Extract the [X, Y] coordinate from the center of the cell holding the provided text.  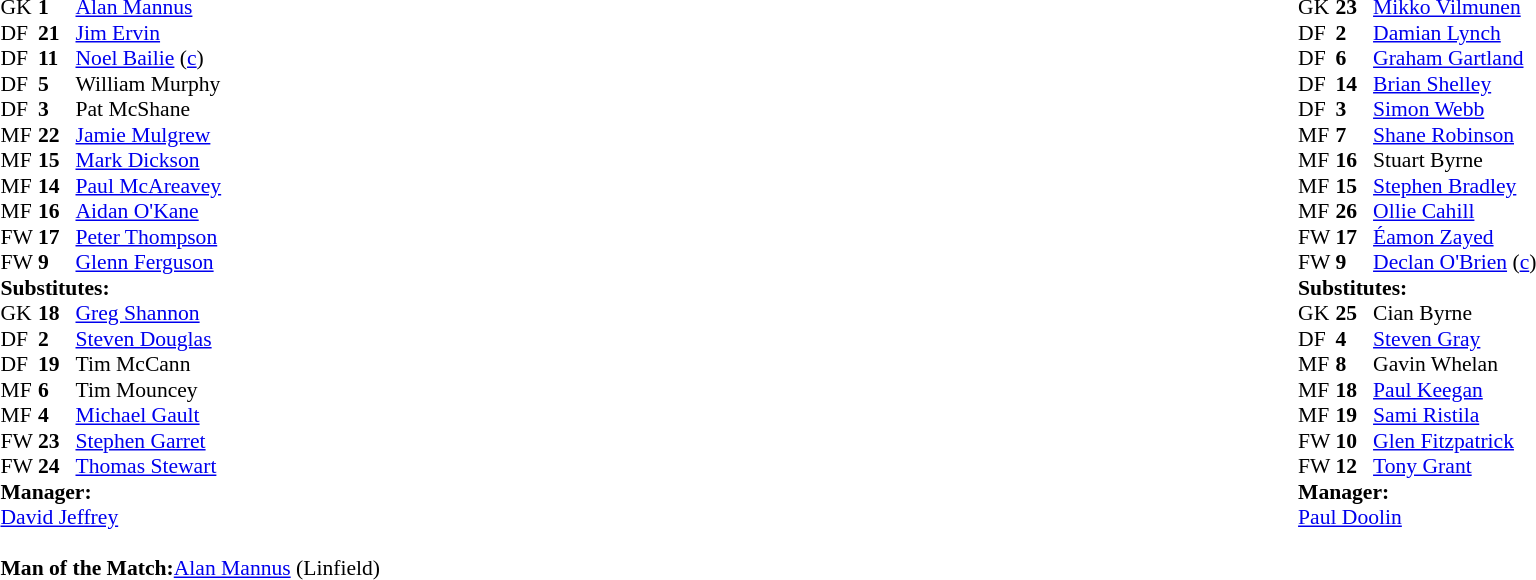
Steven Gray [1454, 339]
William Murphy [228, 84]
11 [57, 59]
12 [1355, 467]
Cian Byrne [1454, 313]
Steven Douglas [228, 339]
Shane Robinson [1454, 135]
24 [57, 467]
Tim McCann [228, 365]
10 [1355, 441]
Declan O'Brien (c) [1454, 263]
Michael Gault [228, 415]
Stuart Byrne [1454, 161]
Gavin Whelan [1454, 365]
Sami Ristila [1454, 415]
Éamon Zayed [1454, 237]
Mark Dickson [228, 161]
Glenn Ferguson [228, 263]
5 [57, 84]
Thomas Stewart [228, 467]
23 [57, 441]
Peter Thompson [228, 237]
7 [1355, 135]
26 [1355, 211]
Greg Shannon [228, 313]
25 [1355, 313]
Jamie Mulgrew [228, 135]
Paul Keegan [1454, 390]
22 [57, 135]
Paul McAreavey [228, 186]
Brian Shelley [1454, 84]
Noel Bailie (c) [228, 59]
Tim Mouncey [228, 390]
8 [1355, 365]
Damian Lynch [1454, 33]
Stephen Garret [228, 441]
Stephen Bradley [1454, 186]
21 [57, 33]
Paul Doolin [1417, 517]
Aidan O'Kane [228, 211]
Ollie Cahill [1454, 211]
Glen Fitzpatrick [1454, 441]
Jim Ervin [228, 33]
Pat McShane [228, 109]
Graham Gartland [1454, 59]
Tony Grant [1454, 467]
David JeffreyMan of the Match:Alan Mannus (Linfield) [190, 542]
Simon Webb [1454, 109]
